Return the (X, Y) coordinate for the center point of the cell that contains the specified text.  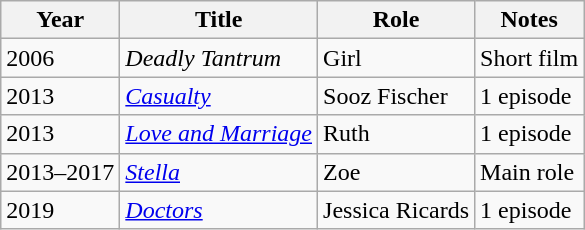
Casualty (219, 96)
Ruth (396, 134)
Title (219, 20)
2006 (60, 58)
Stella (219, 172)
Deadly Tantrum (219, 58)
Jessica Ricards (396, 210)
Love and Marriage (219, 134)
Main role (530, 172)
2013–2017 (60, 172)
Girl (396, 58)
Short film (530, 58)
Year (60, 20)
Zoe (396, 172)
Notes (530, 20)
Sooz Fischer (396, 96)
2019 (60, 210)
Doctors (219, 210)
Role (396, 20)
